Capture the cell that displays the provided text and extract its [x, y] central coordinate. 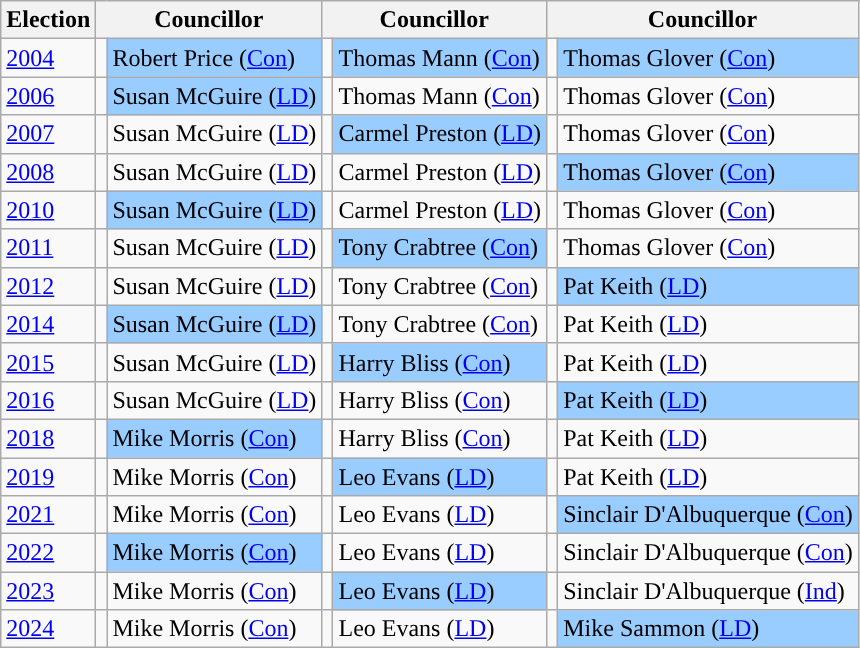
2019 [48, 477]
Mike Sammon (LD) [708, 629]
2016 [48, 400]
2023 [48, 591]
2010 [48, 210]
2014 [48, 324]
2022 [48, 553]
2006 [48, 96]
2011 [48, 248]
2008 [48, 172]
Robert Price (Con) [214, 58]
2018 [48, 438]
Sinclair D'Albuquerque (Ind) [708, 591]
2024 [48, 629]
2012 [48, 286]
2021 [48, 515]
2007 [48, 134]
2004 [48, 58]
2015 [48, 362]
Election [48, 20]
